Find where the given text appears and provide that cell's center as (X, Y) coordinate. 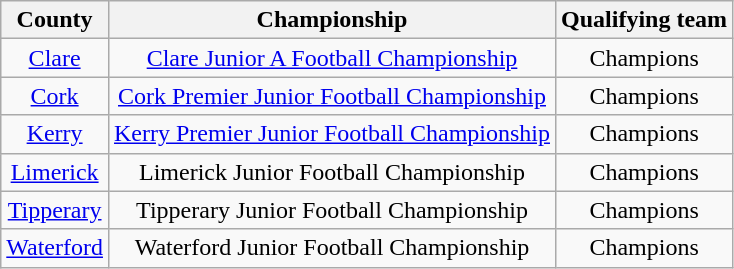
Waterford Junior Football Championship (332, 248)
Tipperary Junior Football Championship (332, 210)
Kerry (55, 134)
Clare Junior A Football Championship (332, 58)
Championship (332, 20)
Qualifying team (644, 20)
Waterford (55, 248)
County (55, 20)
Tipperary (55, 210)
Clare (55, 58)
Kerry Premier Junior Football Championship (332, 134)
Limerick Junior Football Championship (332, 172)
Limerick (55, 172)
Cork (55, 96)
Cork Premier Junior Football Championship (332, 96)
